Capture the cell that displays the provided text and extract its (X, Y) central coordinate. 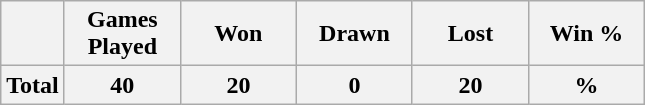
Lost (470, 34)
0 (354, 85)
Won (238, 34)
Win % (587, 34)
Drawn (354, 34)
Games Played (122, 34)
% (587, 85)
40 (122, 85)
Total (33, 85)
